From the cell containing the given text, extract its center point as (x, y) coordinate. 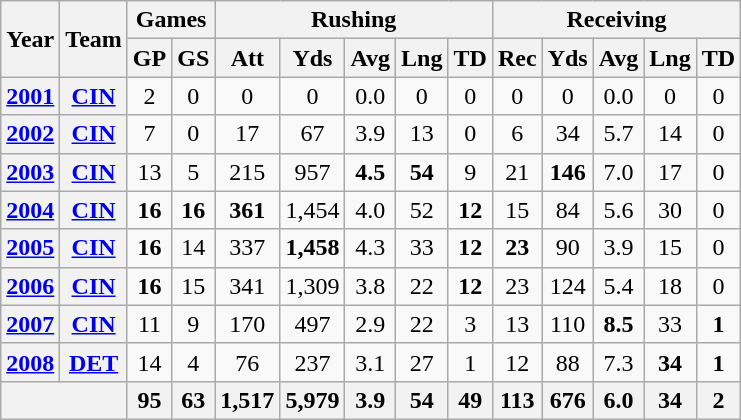
2.9 (370, 324)
90 (568, 248)
95 (149, 400)
Rushing (354, 20)
Team (94, 39)
27 (422, 362)
4 (194, 362)
2003 (30, 172)
1,458 (312, 248)
49 (470, 400)
2001 (30, 96)
7 (149, 134)
6.0 (618, 400)
2005 (30, 248)
1,454 (312, 210)
11 (149, 324)
5,979 (312, 400)
5 (194, 172)
124 (568, 286)
676 (568, 400)
30 (670, 210)
7.0 (618, 172)
1,517 (248, 400)
GP (149, 58)
DET (94, 362)
84 (568, 210)
5.6 (618, 210)
52 (422, 210)
GS (194, 58)
2004 (30, 210)
361 (248, 210)
Year (30, 39)
4.5 (370, 172)
3.1 (370, 362)
2008 (30, 362)
337 (248, 248)
Games (170, 20)
5.7 (618, 134)
Att (248, 58)
170 (248, 324)
2002 (30, 134)
4.0 (370, 210)
1,309 (312, 286)
Receiving (616, 20)
113 (517, 400)
237 (312, 362)
146 (568, 172)
110 (568, 324)
8.5 (618, 324)
18 (670, 286)
5.4 (618, 286)
63 (194, 400)
4.3 (370, 248)
6 (517, 134)
21 (517, 172)
215 (248, 172)
341 (248, 286)
Rec (517, 58)
2006 (30, 286)
7.3 (618, 362)
67 (312, 134)
76 (248, 362)
2007 (30, 324)
3 (470, 324)
497 (312, 324)
88 (568, 362)
3.8 (370, 286)
957 (312, 172)
